From the cell containing the given text, extract its center point as (x, y) coordinate. 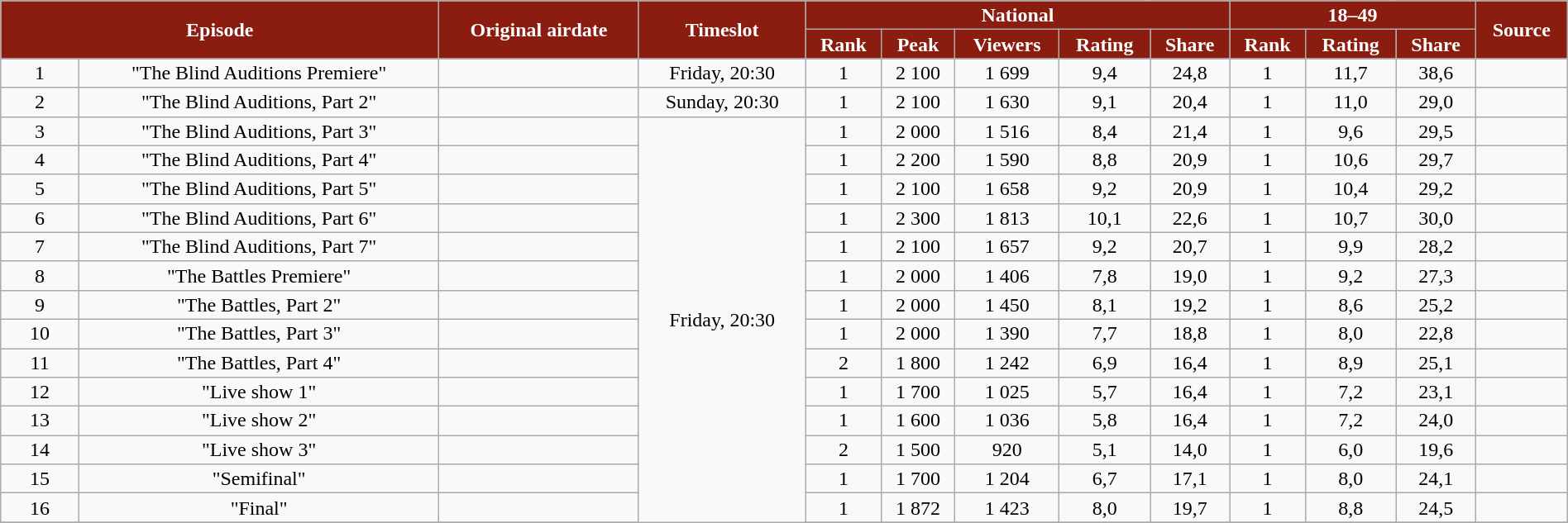
25,2 (1436, 304)
29,7 (1436, 160)
1 600 (918, 421)
"The Blind Auditions, Part 4" (258, 160)
8,9 (1350, 364)
24,8 (1190, 73)
"The Blind Auditions, Part 7" (258, 246)
1 800 (918, 364)
"Final" (258, 507)
"The Blind Auditions, Part 5" (258, 188)
1 872 (918, 507)
23,1 (1436, 392)
9,6 (1350, 131)
24,0 (1436, 421)
"The Battles Premiere" (258, 276)
1 500 (918, 449)
17,1 (1190, 479)
10 (40, 334)
1 204 (1007, 479)
Source (1522, 30)
13 (40, 421)
"The Battles, Part 2" (258, 304)
8,1 (1105, 304)
19,7 (1190, 507)
18–49 (1353, 15)
Viewers (1007, 45)
1 450 (1007, 304)
"The Blind Auditions, Part 3" (258, 131)
20,4 (1190, 102)
29,5 (1436, 131)
Sunday, 20:30 (722, 102)
22,8 (1436, 334)
5,7 (1105, 392)
29,2 (1436, 188)
2 300 (918, 218)
1 390 (1007, 334)
National (1017, 15)
9,9 (1350, 246)
"Live show 2" (258, 421)
14,0 (1190, 449)
1 813 (1007, 218)
"Live show 1" (258, 392)
12 (40, 392)
"The Blind Auditions Premiere" (258, 73)
9,4 (1105, 73)
1 242 (1007, 364)
29,0 (1436, 102)
5,8 (1105, 421)
1 406 (1007, 276)
7,7 (1105, 334)
24,1 (1436, 479)
6,7 (1105, 479)
2 200 (918, 160)
1 657 (1007, 246)
Original airdate (539, 30)
"The Blind Auditions, Part 6" (258, 218)
19,6 (1436, 449)
21,4 (1190, 131)
1 025 (1007, 392)
6,9 (1105, 364)
7,8 (1105, 276)
Peak (918, 45)
5 (40, 188)
8,6 (1350, 304)
1 590 (1007, 160)
Timeslot (722, 30)
3 (40, 131)
27,3 (1436, 276)
19,2 (1190, 304)
20,7 (1190, 246)
6,0 (1350, 449)
1 630 (1007, 102)
"The Blind Auditions, Part 2" (258, 102)
22,6 (1190, 218)
"Live show 3" (258, 449)
19,0 (1190, 276)
18,8 (1190, 334)
10,1 (1105, 218)
8,4 (1105, 131)
5,1 (1105, 449)
38,6 (1436, 73)
"The Battles, Part 4" (258, 364)
28,2 (1436, 246)
16 (40, 507)
11,0 (1350, 102)
6 (40, 218)
1 658 (1007, 188)
1 516 (1007, 131)
10,7 (1350, 218)
14 (40, 449)
9 (40, 304)
11,7 (1350, 73)
25,1 (1436, 364)
"The Battles, Part 3" (258, 334)
11 (40, 364)
9,1 (1105, 102)
1 036 (1007, 421)
24,5 (1436, 507)
"Semifinal" (258, 479)
Episode (220, 30)
15 (40, 479)
920 (1007, 449)
1 699 (1007, 73)
7 (40, 246)
10,6 (1350, 160)
4 (40, 160)
30,0 (1436, 218)
10,4 (1350, 188)
1 423 (1007, 507)
8 (40, 276)
